Locate the cell with the specified text and output its (X, Y) center coordinate. 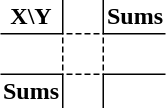
X\Y (32, 17)
